Output the [X, Y] coordinate of the center of the cell containing the given text.  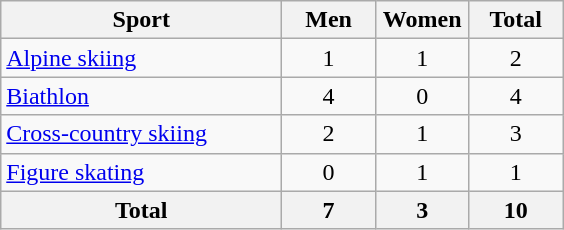
7 [329, 210]
Sport [142, 20]
Alpine skiing [142, 58]
10 [516, 210]
Cross-country skiing [142, 134]
Men [329, 20]
Biathlon [142, 96]
Figure skating [142, 172]
Women [422, 20]
